Output the [x, y] coordinate of the center of the cell containing the given text.  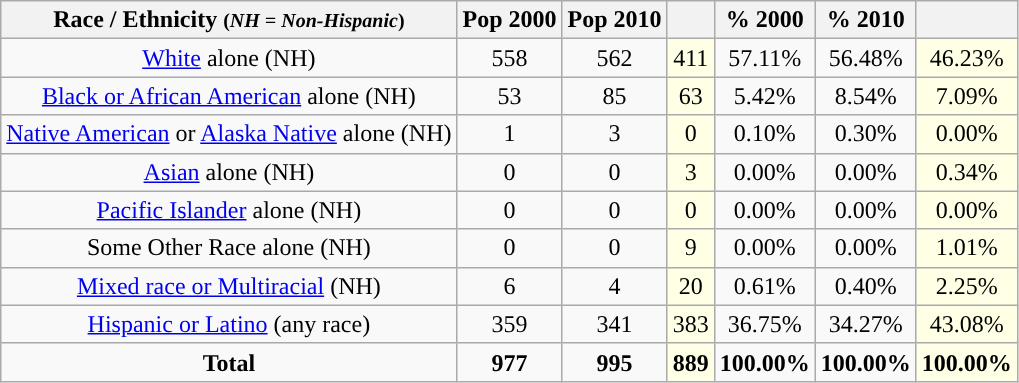
Pop 2000 [510, 20]
White alone (NH) [229, 58]
Asian alone (NH) [229, 172]
0.40% [866, 286]
995 [614, 362]
341 [614, 324]
46.23% [966, 58]
562 [614, 58]
Pop 2010 [614, 20]
36.75% [764, 324]
5.42% [764, 96]
85 [614, 96]
6 [510, 286]
Some Other Race alone (NH) [229, 248]
383 [690, 324]
63 [690, 96]
4 [614, 286]
977 [510, 362]
43.08% [966, 324]
Hispanic or Latino (any race) [229, 324]
Race / Ethnicity (NH = Non-Hispanic) [229, 20]
% 2000 [764, 20]
9 [690, 248]
889 [690, 362]
34.27% [866, 324]
Native American or Alaska Native alone (NH) [229, 134]
57.11% [764, 58]
Total [229, 362]
20 [690, 286]
56.48% [866, 58]
7.09% [966, 96]
1.01% [966, 248]
Black or African American alone (NH) [229, 96]
0.10% [764, 134]
Mixed race or Multiracial (NH) [229, 286]
Pacific Islander alone (NH) [229, 210]
411 [690, 58]
53 [510, 96]
0.61% [764, 286]
558 [510, 58]
2.25% [966, 286]
% 2010 [866, 20]
359 [510, 324]
1 [510, 134]
0.30% [866, 134]
0.34% [966, 172]
8.54% [866, 96]
